From the cell containing the given text, extract its center point as [X, Y] coordinate. 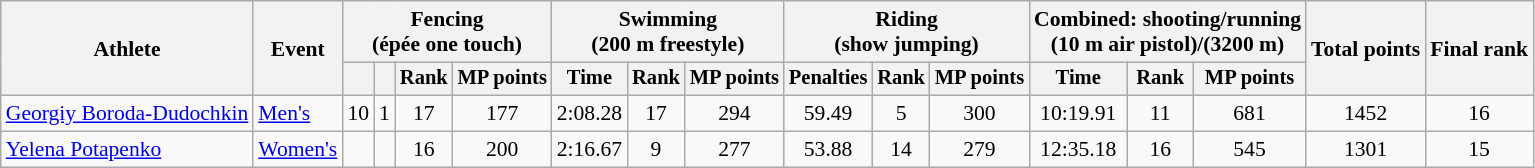
Final rank [1479, 48]
300 [980, 114]
177 [502, 114]
277 [734, 150]
Swimming(200 m freestyle) [668, 32]
53.88 [828, 150]
Penalties [828, 79]
Women's [298, 150]
545 [1250, 150]
Yelena Potapenko [128, 150]
Georgiy Boroda-Dudochkin [128, 114]
2:16.67 [590, 150]
11 [1160, 114]
Combined: shooting/running(10 m air pistol)/(3200 m) [1168, 32]
Athlete [128, 48]
200 [502, 150]
1301 [1366, 150]
681 [1250, 114]
9 [656, 150]
10:19.91 [1078, 114]
Men's [298, 114]
10 [358, 114]
59.49 [828, 114]
Total points [1366, 48]
1 [384, 114]
1452 [1366, 114]
294 [734, 114]
279 [980, 150]
5 [901, 114]
2:08.28 [590, 114]
12:35.18 [1078, 150]
Fencing(épée one touch) [446, 32]
Riding(show jumping) [906, 32]
15 [1479, 150]
Event [298, 48]
14 [901, 150]
